Find where the given text appears and provide that cell's center as (x, y) coordinate. 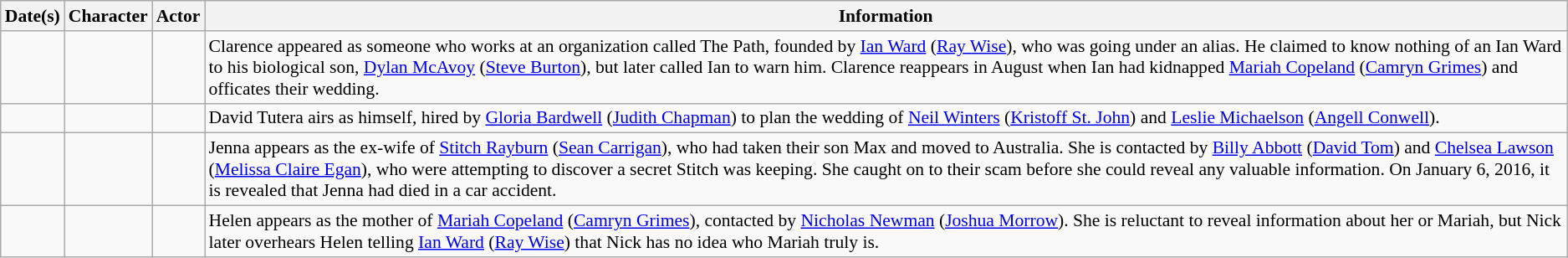
Actor (179, 16)
Date(s) (33, 16)
Character (109, 16)
Information (885, 16)
